Output the [x, y] coordinate of the center of the cell containing the given text.  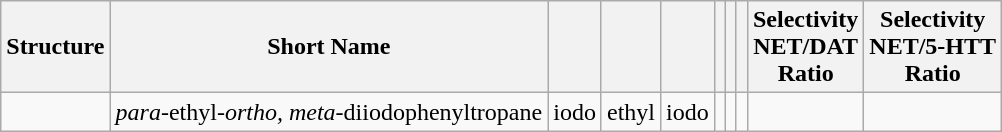
SelectivityNET/5-HTTRatio [933, 47]
para-ethyl-ortho, meta-diiodophenyltropane [329, 112]
Structure [56, 47]
SelectivityNET/DATRatio [805, 47]
Short Name [329, 47]
ethyl [630, 112]
